For the text-containing cell, return its midpoint in [X, Y] coordinate format. 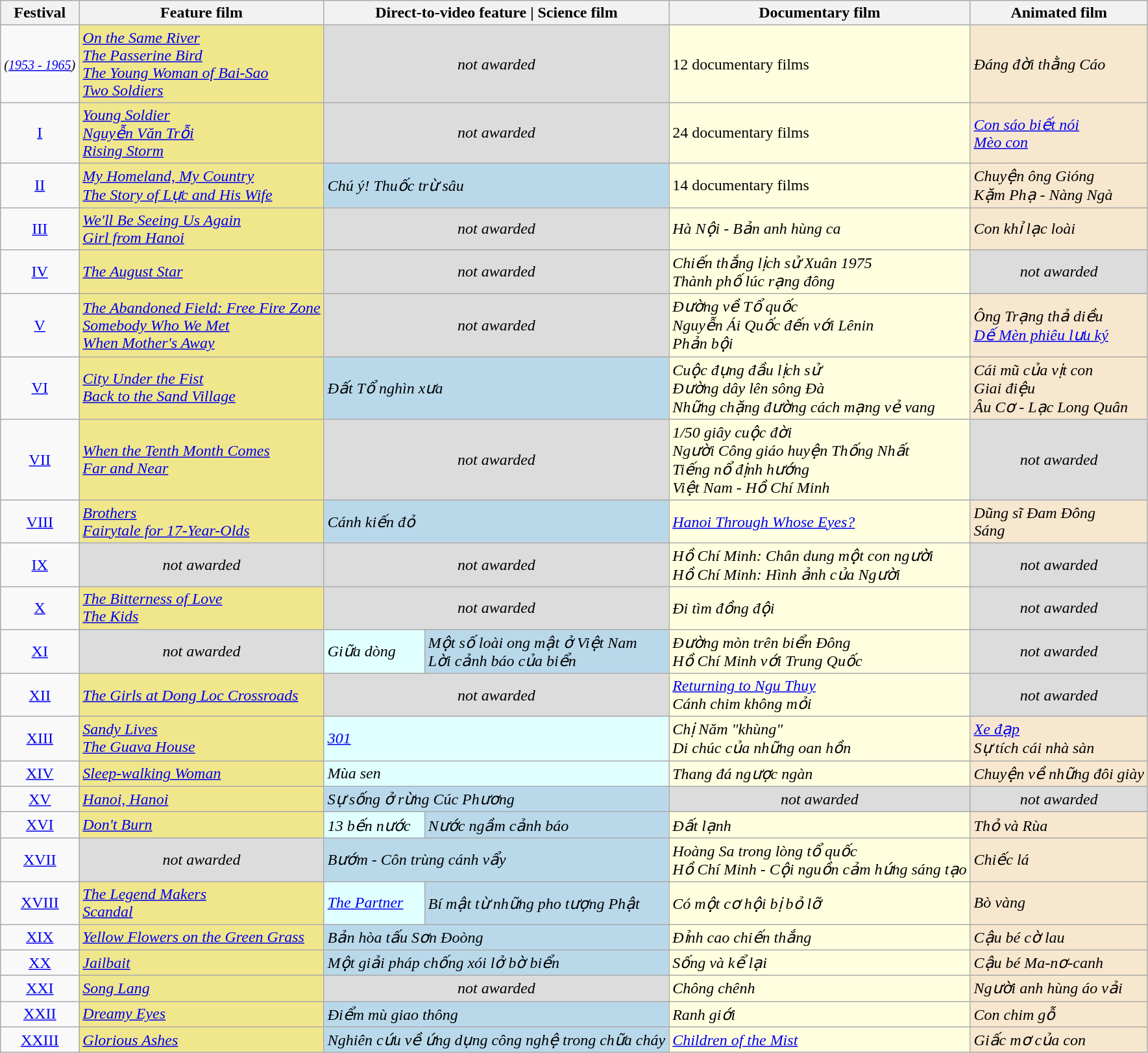
III [40, 229]
Returning to Ngu ThuyCánh chim không mỏi [820, 695]
Nghiên cứu về ứng dụng công nghệ trong chữa cháy [496, 1040]
XXII [40, 1014]
Bản hòa tấu Sơn Đoòng [496, 937]
The Girls at Dong Loc Crossroads [201, 695]
Cậu bé Ma-nơ-canh [1059, 963]
The August Star [201, 272]
The Legend MakersScandal [201, 902]
1/50 giây cuộc đờiNgười Công giáo huyện Thống NhấtTiếng nổ định hướngViệt Nam - Hồ Chí Minh [820, 460]
Đường về Tổ quốcNguyễn Ái Quốc đến với LêninPhản bội [820, 326]
Sự sống ở rừng Cúc Phương [496, 799]
Dũng sĩ Đam ĐôngSáng [1059, 522]
Ranh giới [820, 1014]
Đỉnh cao chiến thắng [820, 937]
Cậu bé cờ lau [1059, 937]
VI [40, 388]
Hanoi, Hanoi [201, 799]
Giấc mơ của con [1059, 1040]
My Homeland, My CountryThe Story of Lực and His Wife [201, 185]
Một số loài ong mật ở Việt NamLời cảnh báo của biển [546, 651]
Thỏ và Rùa [1059, 825]
Bò vàng [1059, 902]
13 bến nước [374, 825]
XIX [40, 937]
301 [496, 739]
X [40, 608]
Chuyện về những đôi giày [1059, 774]
Animated film [1059, 13]
Giữa dòng [374, 651]
Đường mòn trên biển ĐôngHồ Chí Minh với Trung Quốc [820, 651]
(1953 - 1965) [40, 64]
XX [40, 963]
Con sáo biết nóiMèo con [1059, 133]
I [40, 133]
The Bitterness of LoveThe Kids [201, 608]
Hanoi Through Whose Eyes? [820, 522]
Bí mật từ những pho tượng Phật [546, 902]
XIII [40, 739]
On the Same RiverThe Passerine BirdThe Young Woman of Bai-SaoTwo Soldiers [201, 64]
Chiếc lá [1059, 860]
Sandy LivesThe Guava House [201, 739]
Cánh kiến đỏ [496, 522]
Thang đá ngược ngàn [820, 774]
BrothersFairytale for 17-Year-Olds [201, 522]
The Abandoned Field: Free Fire ZoneSomebody Who We MetWhen Mother's Away [201, 326]
VII [40, 460]
Người anh hùng áo vải [1059, 989]
Don't Burn [201, 825]
12 documentary films [820, 64]
XVII [40, 860]
Con chim gỗ [1059, 1014]
Có một cơ hội bị bỏ lỡ [820, 902]
Chông chênh [820, 989]
Glorious Ashes [201, 1040]
IX [40, 565]
XI [40, 651]
Chú ý! Thuốc trừ sâu [496, 185]
Hoàng Sa trong lòng tổ quốcHồ Chí Minh - Cội nguồn cảm hứng sáng tạo [820, 860]
Đáng đời thằng Cáo [1059, 64]
Song Lang [201, 989]
XVIII [40, 902]
Hà Nội - Bản anh hùng ca [820, 229]
XVI [40, 825]
Một giải pháp chống xói lở bờ biển [496, 963]
Cuộc đụng đầu lịch sửĐường dây lên sông ĐàNhững chặng đường cách mạng vẻ vang [820, 388]
Ông Trạng thả diềuDế Mèn phiêu lưu ký [1059, 326]
Festival [40, 13]
Sống và kể lại [820, 963]
14 documentary films [820, 185]
The Partner [374, 902]
V [40, 326]
Feature film [201, 13]
24 documentary films [820, 133]
Chị Năm "khùng"Di chúc của những oan hồn [820, 739]
XV [40, 799]
Yellow Flowers on the Green Grass [201, 937]
Đất lạnh [820, 825]
We'll Be Seeing Us AgainGirl from Hanoi [201, 229]
Đi tìm đồng đội [820, 608]
XII [40, 695]
Con khỉ lạc loài [1059, 229]
Dreamy Eyes [201, 1014]
Chuyện ông GióngKặm Phạ - Nàng Ngà [1059, 185]
Hồ Chí Minh: Chân dung một con ngườiHồ Chí Minh: Hình ảnh của Người [820, 565]
Điểm mù giao thông [496, 1014]
XXI [40, 989]
VIII [40, 522]
XIV [40, 774]
Bướm - Côn trùng cánh vẩy [496, 860]
Chiến thắng lịch sử Xuân 1975Thành phố lúc rạng đông [820, 272]
Đất Tổ nghìn xưa [496, 388]
Cái mũ của vịt conGiai điệuÂu Cơ - Lạc Long Quân [1059, 388]
Nước ngầm cảnh báo [546, 825]
Young SoldierNguyễn Văn TrỗiRising Storm [201, 133]
Documentary film [820, 13]
Xe đạpSự tích cái nhà sàn [1059, 739]
Mùa sen [496, 774]
Sleep-walking Woman [201, 774]
II [40, 185]
When the Tenth Month ComesFar and Near [201, 460]
IV [40, 272]
City Under the FistBack to the Sand Village [201, 388]
Children of the Mist [820, 1040]
Direct-to-video feature | Science film [496, 13]
Jailbait [201, 963]
XXIII [40, 1040]
